Detect which cell encompasses the target text, then output its (X, Y) center coordinate. 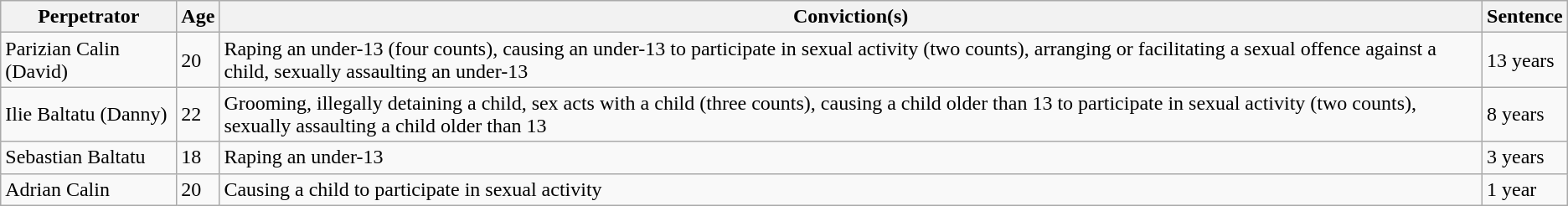
18 (198, 157)
Adrian Calin (89, 189)
Ilie Baltatu (Danny) (89, 114)
Conviction(s) (851, 17)
Perpetrator (89, 17)
Causing a child to participate in sexual activity (851, 189)
Parizian Calin (David) (89, 60)
Sebastian Baltatu (89, 157)
Age (198, 17)
1 year (1525, 189)
3 years (1525, 157)
13 years (1525, 60)
Sentence (1525, 17)
8 years (1525, 114)
Raping an under-13 (851, 157)
22 (198, 114)
